Return (X, Y) of the center of cell containing provided text 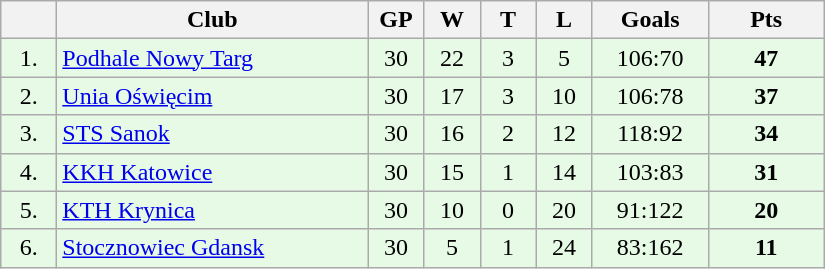
Club (212, 20)
22 (452, 58)
GP (396, 20)
Pts (766, 20)
1. (29, 58)
37 (766, 96)
103:83 (650, 172)
31 (766, 172)
5. (29, 210)
L (564, 20)
16 (452, 134)
W (452, 20)
24 (564, 248)
6. (29, 248)
106:78 (650, 96)
15 (452, 172)
14 (564, 172)
STS Sanok (212, 134)
Podhale Nowy Targ (212, 58)
47 (766, 58)
91:122 (650, 210)
118:92 (650, 134)
Stocznowiec Gdansk (212, 248)
12 (564, 134)
KTH Krynica (212, 210)
11 (766, 248)
2 (508, 134)
17 (452, 96)
0 (508, 210)
2. (29, 96)
106:70 (650, 58)
83:162 (650, 248)
KKH Katowice (212, 172)
T (508, 20)
4. (29, 172)
34 (766, 134)
3. (29, 134)
Goals (650, 20)
Unia Oświęcim (212, 96)
